Detect which cell encompasses the target text, then output its (x, y) center coordinate. 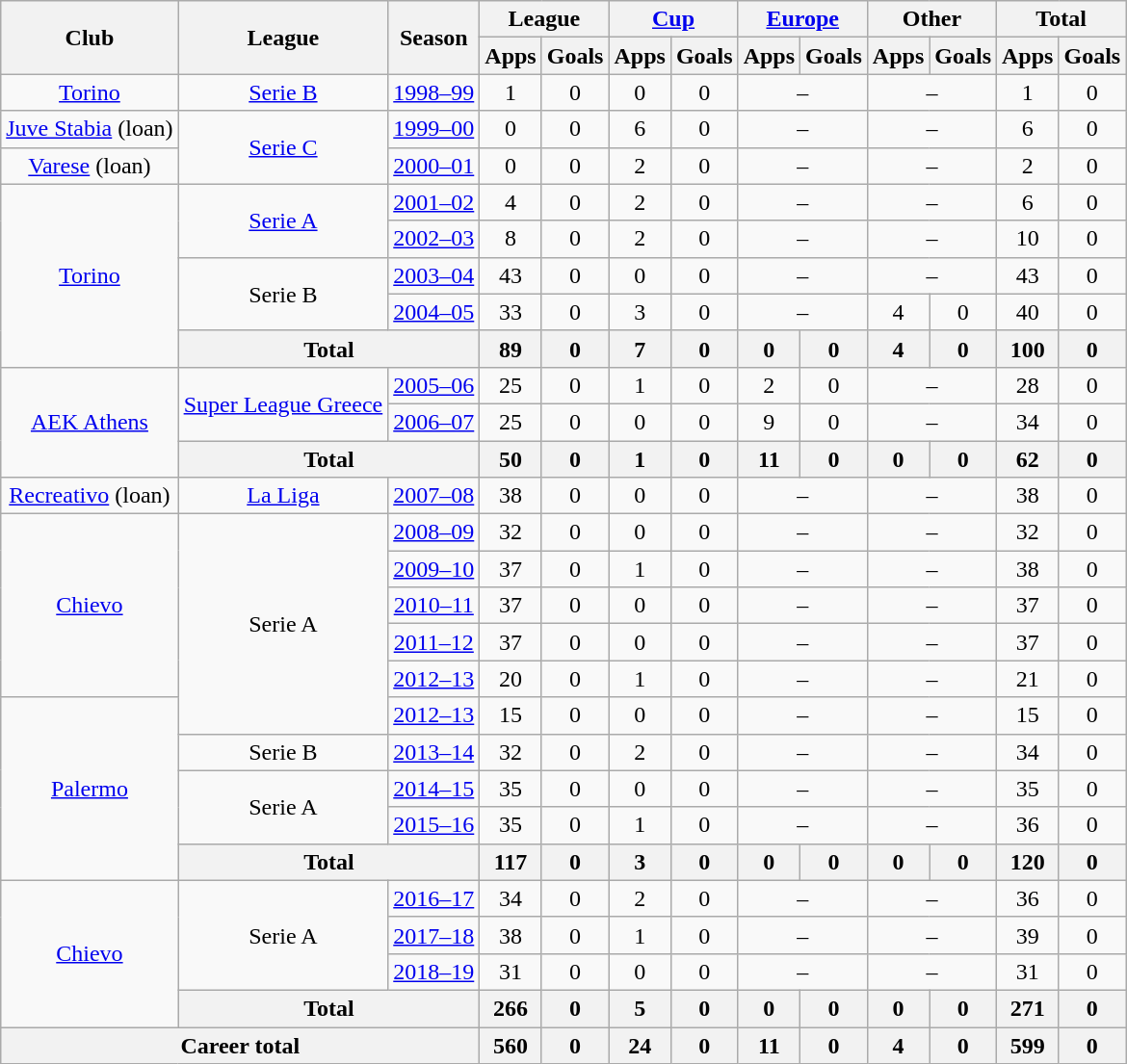
9 (769, 422)
Club (90, 38)
33 (511, 312)
1999–00 (433, 129)
Season (433, 38)
AEK Athens (90, 422)
2015–16 (433, 825)
Palermo (90, 789)
Super League Greece (283, 403)
2006–07 (433, 422)
89 (511, 349)
2010–11 (433, 606)
120 (1028, 862)
2007–08 (433, 496)
2001–02 (433, 202)
2018–19 (433, 972)
39 (1028, 935)
599 (1028, 1045)
2013–14 (433, 752)
28 (1028, 385)
271 (1028, 1008)
2000–01 (433, 166)
5 (640, 1008)
2008–09 (433, 532)
266 (511, 1008)
20 (511, 679)
Varese (loan) (90, 166)
Serie C (283, 147)
Europe (802, 19)
100 (1028, 349)
2017–18 (433, 935)
1998–99 (433, 92)
La Liga (283, 496)
2011–12 (433, 642)
62 (1028, 459)
Other (931, 19)
2003–04 (433, 275)
Recreativo (loan) (90, 496)
117 (511, 862)
2002–03 (433, 239)
2005–06 (433, 385)
Cup (673, 19)
7 (640, 349)
560 (511, 1045)
21 (1028, 679)
10 (1028, 239)
24 (640, 1045)
8 (511, 239)
50 (511, 459)
2014–15 (433, 789)
40 (1028, 312)
2016–17 (433, 898)
2009–10 (433, 569)
Juve Stabia (loan) (90, 129)
Career total (241, 1045)
2004–05 (433, 312)
